Pinpoint the cell where the given text exists, returning its (X, Y) midpoint coordinate. 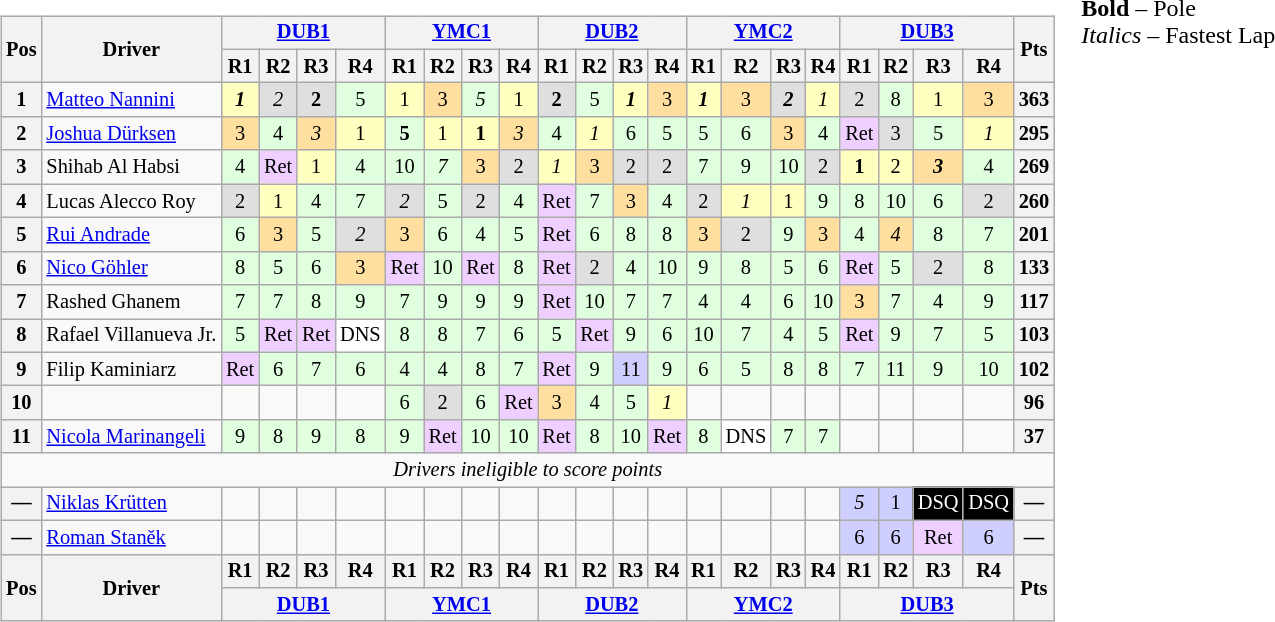
260 (1034, 201)
37 (1034, 437)
117 (1034, 302)
Rafael Villanueva Jr. (131, 336)
103 (1034, 336)
Nicola Marinangeli (131, 437)
Roman Staněk (131, 537)
Rui Andrade (131, 235)
Lucas Alecco Roy (131, 201)
Shihab Al Habsi (131, 167)
Niklas Krütten (131, 504)
Drivers ineligible to score points (528, 470)
Matteo Nannini (131, 100)
96 (1034, 403)
201 (1034, 235)
Rashed Ghanem (131, 302)
295 (1034, 134)
133 (1034, 268)
Joshua Dürksen (131, 134)
Filip Kaminiarz (131, 369)
269 (1034, 167)
363 (1034, 100)
Nico Göhler (131, 268)
102 (1034, 369)
